For the text-containing cell, return its midpoint in [x, y] coordinate format. 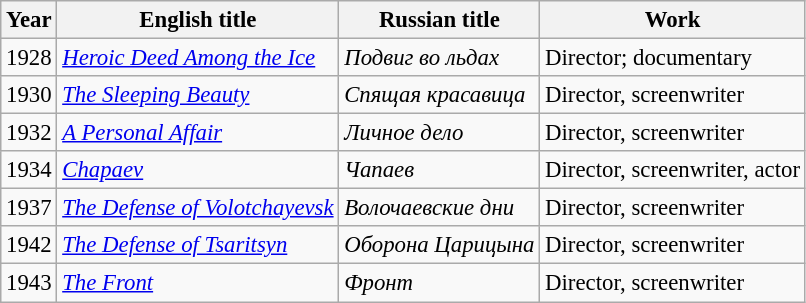
1943 [29, 283]
Спящая красавица [440, 95]
1934 [29, 170]
The Front [198, 283]
Чапаев [440, 170]
1942 [29, 245]
Director, screenwriter, actor [673, 170]
English title [198, 20]
Chapaev [198, 170]
1928 [29, 58]
Work [673, 20]
Личное дело [440, 133]
Heroic Deed Among the Ice [198, 58]
1932 [29, 133]
Фронт [440, 283]
The Sleeping Beauty [198, 95]
Year [29, 20]
Russian title [440, 20]
A Personal Affair [198, 133]
Director; documentary [673, 58]
The Defense of Volotchayevsk [198, 208]
Подвиг во льдах [440, 58]
Оборона Царицына [440, 245]
1937 [29, 208]
1930 [29, 95]
The Defense of Tsaritsyn [198, 245]
Волочаевские дни [440, 208]
